Capture the cell that displays the provided text and extract its [X, Y] central coordinate. 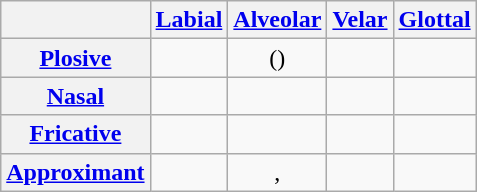
Alveolar [278, 20]
Glottal [434, 20]
Nasal [76, 96]
, [278, 172]
Velar [360, 20]
Labial [189, 20]
() [278, 58]
Approximant [76, 172]
Fricative [76, 134]
Plosive [76, 58]
